Find where the given text appears and provide that cell's center as (X, Y) coordinate. 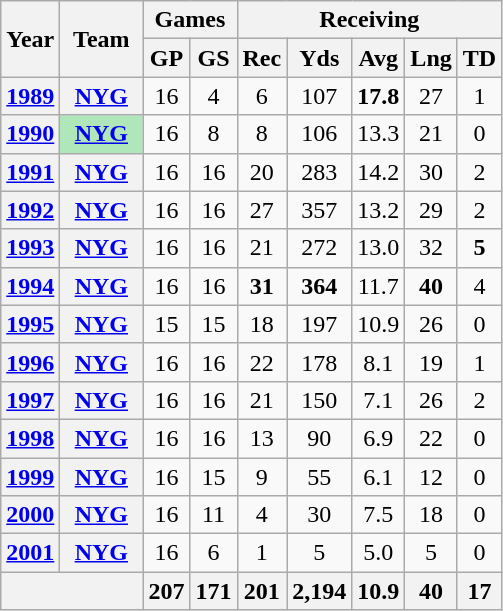
Yds (320, 58)
13.3 (378, 134)
364 (320, 286)
Team (102, 39)
1989 (30, 96)
17.8 (378, 96)
1996 (30, 362)
12 (431, 477)
13.2 (378, 210)
7.1 (378, 400)
11.7 (378, 286)
31 (262, 286)
11 (214, 515)
283 (320, 172)
5.0 (378, 553)
6.1 (378, 477)
178 (320, 362)
106 (320, 134)
1995 (30, 324)
32 (431, 248)
Receiving (370, 20)
2,194 (320, 591)
17 (479, 591)
20 (262, 172)
Games (190, 20)
2000 (30, 515)
19 (431, 362)
29 (431, 210)
6.9 (378, 438)
90 (320, 438)
55 (320, 477)
2001 (30, 553)
Lng (431, 58)
GP (166, 58)
Year (30, 39)
1999 (30, 477)
207 (166, 591)
150 (320, 400)
107 (320, 96)
TD (479, 58)
1998 (30, 438)
9 (262, 477)
Rec (262, 58)
7.5 (378, 515)
1993 (30, 248)
197 (320, 324)
Avg (378, 58)
1992 (30, 210)
GS (214, 58)
1997 (30, 400)
201 (262, 591)
8.1 (378, 362)
1994 (30, 286)
13 (262, 438)
13.0 (378, 248)
1991 (30, 172)
1990 (30, 134)
14.2 (378, 172)
357 (320, 210)
171 (214, 591)
272 (320, 248)
